Find where the given text appears and provide that cell's center as (X, Y) coordinate. 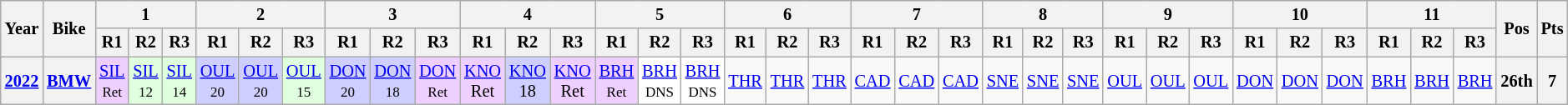
11 (1433, 14)
KNO18 (528, 81)
Pos (1516, 28)
SIL12 (145, 81)
2 (260, 14)
2022 (22, 81)
BRHRet (617, 81)
DON20 (348, 81)
SIL14 (180, 81)
3 (393, 14)
8 (1044, 14)
9 (1167, 14)
SILRet (112, 81)
Year (22, 28)
4 (528, 14)
Pts (1553, 28)
DON18 (392, 81)
6 (787, 14)
OUL15 (304, 81)
DONRet (438, 81)
Bike (68, 28)
1 (145, 14)
5 (660, 14)
10 (1300, 14)
BMW (68, 81)
26th (1516, 81)
